From the cell containing the given text, extract its center point as (x, y) coordinate. 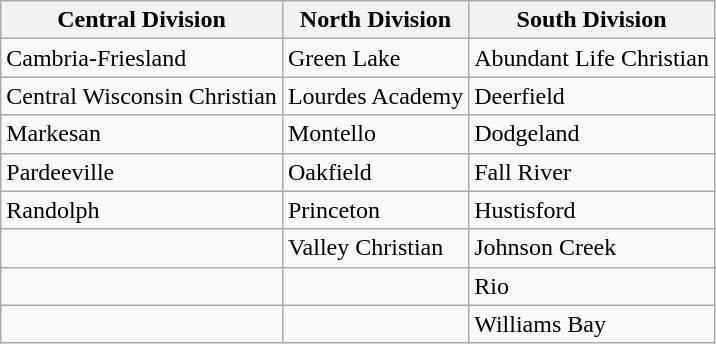
Randolph (142, 210)
Montello (375, 134)
Markesan (142, 134)
Hustisford (592, 210)
Fall River (592, 172)
North Division (375, 20)
Rio (592, 286)
Princeton (375, 210)
Williams Bay (592, 324)
Green Lake (375, 58)
Deerfield (592, 96)
South Division (592, 20)
Oakfield (375, 172)
Lourdes Academy (375, 96)
Valley Christian (375, 248)
Central Division (142, 20)
Johnson Creek (592, 248)
Central Wisconsin Christian (142, 96)
Pardeeville (142, 172)
Cambria-Friesland (142, 58)
Abundant Life Christian (592, 58)
Dodgeland (592, 134)
